Search for the cell housing the specified text and yield its (x, y) center coordinate. 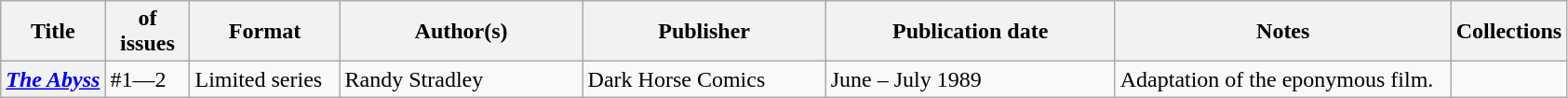
Author(s) (462, 32)
Adaptation of the eponymous film. (1282, 79)
June – July 1989 (970, 79)
of issues (147, 32)
Publication date (970, 32)
Randy Stradley (462, 79)
Publisher (704, 32)
Title (53, 32)
#1—2 (147, 79)
Collections (1508, 32)
Notes (1282, 32)
Format (264, 32)
The Abyss (53, 79)
Dark Horse Comics (704, 79)
Limited series (264, 79)
